Return the [X, Y] coordinate for the center point of the cell that contains the specified text.  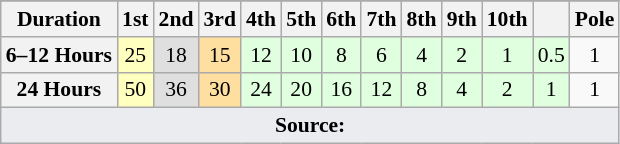
0.5 [552, 55]
15 [220, 55]
10th [508, 19]
9th [462, 19]
Duration [59, 19]
2nd [176, 19]
24 [261, 90]
30 [220, 90]
3rd [220, 19]
4th [261, 19]
25 [136, 55]
16 [341, 90]
Pole [595, 19]
Source: [310, 126]
24 Hours [59, 90]
50 [136, 90]
6th [341, 19]
7th [381, 19]
8th [421, 19]
5th [301, 19]
6 [381, 55]
18 [176, 55]
36 [176, 90]
1st [136, 19]
10 [301, 55]
6–12 Hours [59, 55]
20 [301, 90]
